From the cell containing the given text, extract its center point as (X, Y) coordinate. 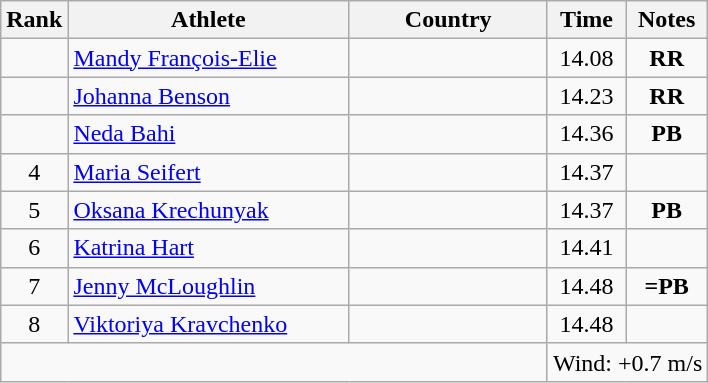
Wind: +0.7 m/s (627, 362)
6 (34, 248)
Athlete (208, 20)
Viktoriya Kravchenko (208, 324)
Maria Seifert (208, 172)
Rank (34, 20)
=PB (667, 286)
14.41 (586, 248)
14.23 (586, 96)
14.08 (586, 58)
Oksana Krechunyak (208, 210)
5 (34, 210)
Katrina Hart (208, 248)
Neda Bahi (208, 134)
Notes (667, 20)
4 (34, 172)
8 (34, 324)
Johanna Benson (208, 96)
Jenny McLoughlin (208, 286)
Country (448, 20)
14.36 (586, 134)
7 (34, 286)
Mandy François-Elie (208, 58)
Time (586, 20)
